Detect which cell encompasses the target text, then output its (x, y) center coordinate. 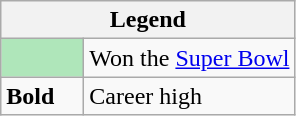
Career high (190, 96)
Bold (42, 96)
Won the Super Bowl (190, 58)
Legend (148, 20)
